Return the [X, Y] coordinate for the center point of the cell that contains the specified text.  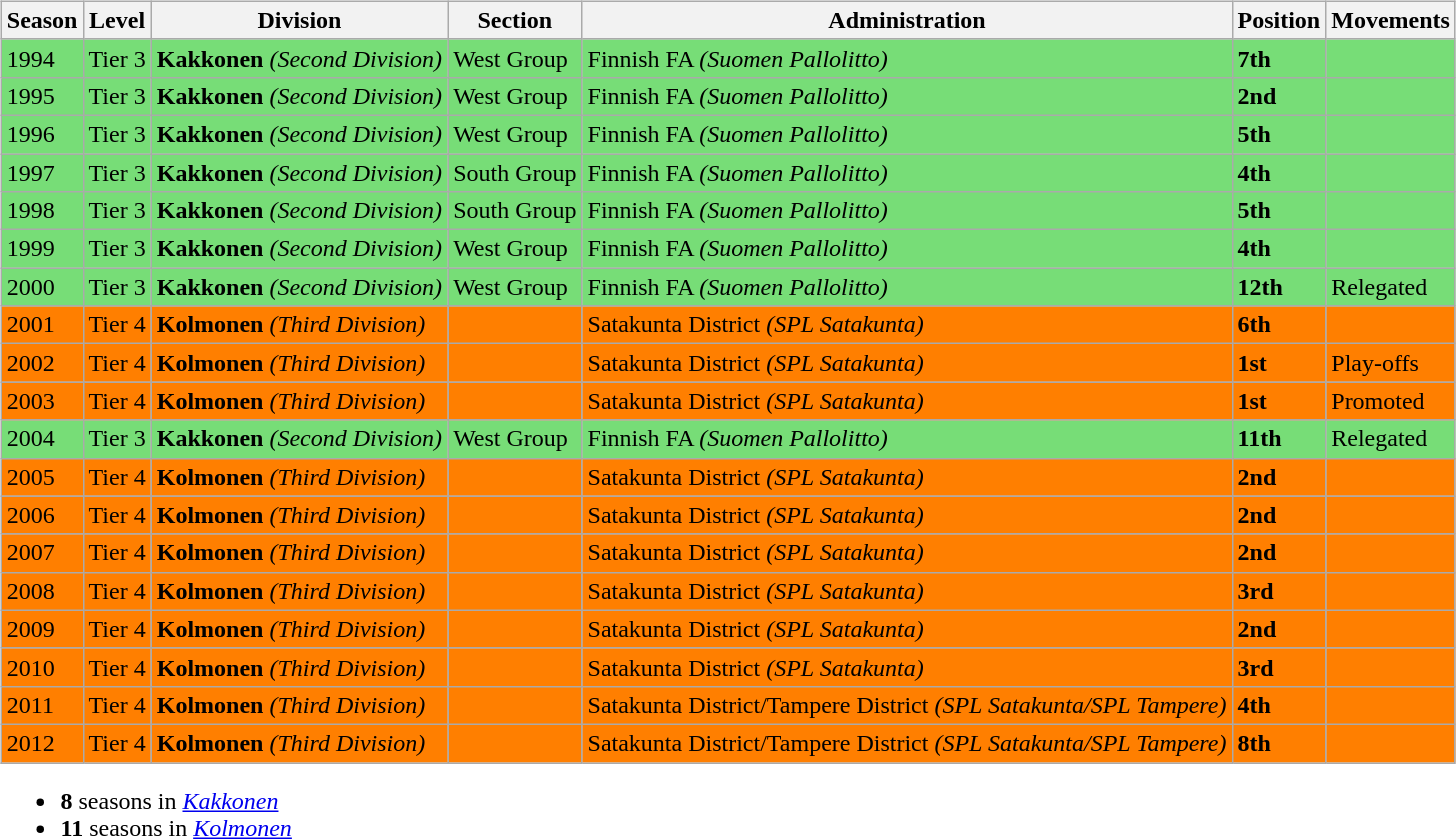
2012 [42, 743]
1994 [42, 58]
Administration [907, 20]
2004 [42, 439]
1998 [42, 211]
Promoted [1391, 401]
1995 [42, 96]
2009 [42, 629]
2008 [42, 591]
1996 [42, 134]
7th [1279, 58]
8th [1279, 743]
1997 [42, 173]
2003 [42, 401]
2000 [42, 287]
Division [299, 20]
2006 [42, 515]
Season [42, 20]
11th [1279, 439]
12th [1279, 287]
Section [515, 20]
2011 [42, 705]
2005 [42, 477]
2002 [42, 363]
Level [117, 20]
Position [1279, 20]
2001 [42, 325]
6th [1279, 325]
2010 [42, 667]
1999 [42, 249]
Play-offs [1391, 363]
Movements [1391, 20]
2007 [42, 553]
